Return the [X, Y] coordinate for the center point of the cell that contains the specified text.  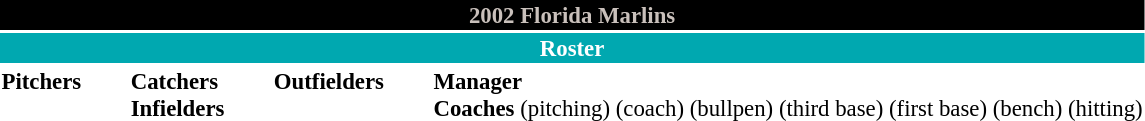
2002 Florida Marlins [572, 15]
Roster [572, 48]
